Return [X, Y] of the center of cell containing provided text 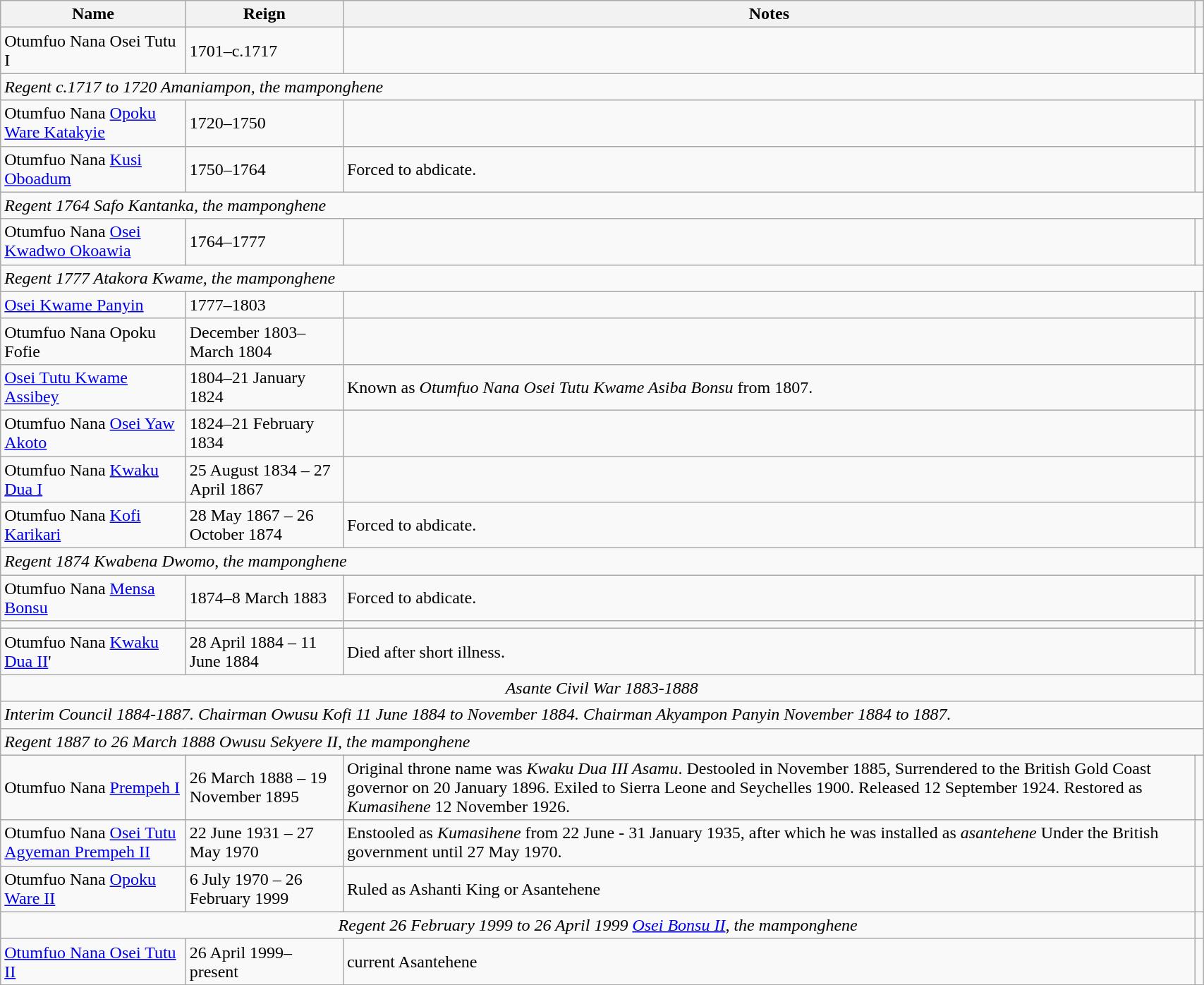
Regent 26 February 1999 to 26 April 1999 Osei Bonsu II, the mamponghene [598, 925]
Interim Council 1884-1887. Chairman Owusu Kofi 11 June 1884 to November 1884. Chairman Akyampon Panyin November 1884 to 1887. [602, 715]
Asante Civil War 1883-1888 [602, 688]
1720–1750 [264, 123]
28 May 1867 – 26 October 1874 [264, 525]
26 March 1888 – 19 November 1895 [264, 787]
December 1803–March 1804 [264, 342]
1874–8 March 1883 [264, 598]
26 April 1999–present [264, 961]
current Asantehene [769, 961]
1824–21 February 1834 [264, 433]
1701–c.1717 [264, 51]
22 June 1931 – 27 May 1970 [264, 842]
Otumfuo Nana Prempeh I [93, 787]
1764–1777 [264, 241]
Regent 1777 Atakora Kwame, the mamponghene [602, 278]
Otumfuo Nana Kwaku Dua II' [93, 652]
Otumfuo Nana Osei Tutu II [93, 961]
Died after short illness. [769, 652]
Otumfuo Nana Opoku Fofie [93, 342]
Regent 1764 Safo Kantanka, the mamponghene [602, 205]
1750–1764 [264, 169]
1777–1803 [264, 305]
Regent 1874 Kwabena Dwomo, the mamponghene [602, 562]
Otumfuo Nana Kwaku Dua I [93, 478]
Notes [769, 14]
Otumfuo Nana Opoku Ware II [93, 889]
1804–21 January 1824 [264, 387]
Known as Otumfuo Nana Osei Tutu Kwame Asiba Bonsu from 1807. [769, 387]
Otumfuo Nana Osei Tutu I [93, 51]
Regent c.1717 to 1720 Amaniampon, the mamponghene [602, 87]
Enstooled as Kumasihene from 22 June - 31 January 1935, after which he was installed as asantehene Under the British government until 27 May 1970. [769, 842]
Osei Kwame Panyin [93, 305]
Regent 1887 to 26 March 1888 Owusu Sekyere II, the mamponghene [602, 742]
Otumfuo Nana Kofi Karikari [93, 525]
28 April 1884 – 11 June 1884 [264, 652]
Osei Tutu Kwame Assibey [93, 387]
Otumfuo Nana Opoku Ware Katakyie [93, 123]
Otumfuo Nana Osei Tutu Agyeman Prempeh II [93, 842]
Name [93, 14]
Otumfuo Nana Kusi Oboadum [93, 169]
Ruled as Ashanti King or Asantehene [769, 889]
Otumfuo Nana Osei Kwadwo Okoawia [93, 241]
25 August 1834 – 27 April 1867 [264, 478]
Otumfuo Nana Osei Yaw Akoto [93, 433]
Reign [264, 14]
6 July 1970 – 26 February 1999 [264, 889]
Otumfuo Nana Mensa Bonsu [93, 598]
